Return (x, y) of the center of cell containing provided text 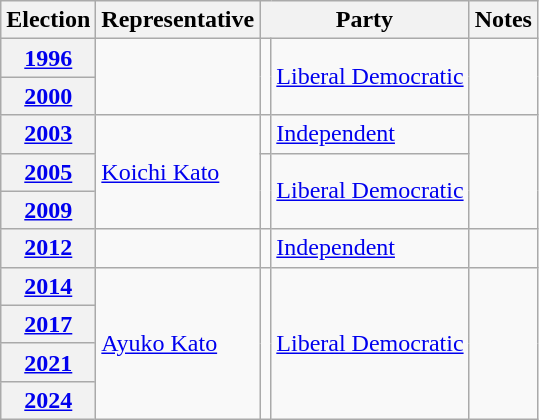
2014 (48, 286)
Ayuko Kato (178, 343)
Party (364, 20)
Election (48, 20)
1996 (48, 58)
2024 (48, 400)
Notes (503, 20)
2012 (48, 248)
2009 (48, 210)
Koichi Kato (178, 172)
Representative (178, 20)
2003 (48, 134)
2021 (48, 362)
2017 (48, 324)
2000 (48, 96)
2005 (48, 172)
